Identify which cell holds the provided text, then report its (x, y) central coordinate. 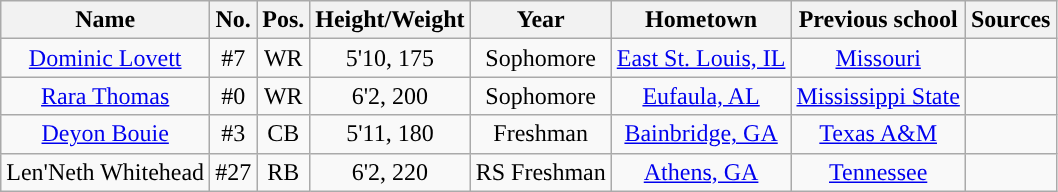
Mississippi State (878, 96)
5'11, 180 (390, 134)
RB (284, 172)
Deyon Bouie (106, 134)
Year (540, 20)
Name (106, 20)
RS Freshman (540, 172)
#0 (234, 96)
Bainbridge, GA (701, 134)
Hometown (701, 20)
6'2, 220 (390, 172)
#7 (234, 58)
East St. Louis, IL (701, 58)
Dominic Lovett (106, 58)
Texas A&M (878, 134)
Tennessee (878, 172)
5'10, 175 (390, 58)
Pos. (284, 20)
Eufaula, AL (701, 96)
Height/Weight (390, 20)
Sources (1010, 20)
Previous school (878, 20)
CB (284, 134)
#3 (234, 134)
#27 (234, 172)
Freshman (540, 134)
Athens, GA (701, 172)
Rara Thomas (106, 96)
Missouri (878, 58)
No. (234, 20)
Len'Neth Whitehead (106, 172)
6'2, 200 (390, 96)
